Output the [x, y] coordinate of the center of the cell containing the given text.  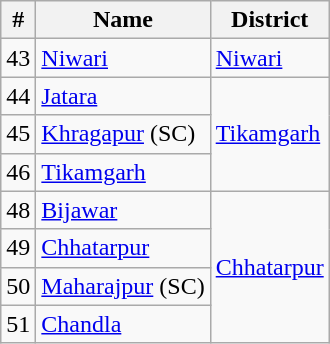
District [270, 20]
43 [18, 58]
# [18, 20]
48 [18, 210]
46 [18, 172]
Bijawar [123, 210]
50 [18, 286]
Name [123, 20]
Maharajpur (SC) [123, 286]
Jatara [123, 96]
44 [18, 96]
51 [18, 324]
49 [18, 248]
Khragapur (SC) [123, 134]
Chandla [123, 324]
45 [18, 134]
